Output the (x, y) coordinate of the center of the cell containing the given text.  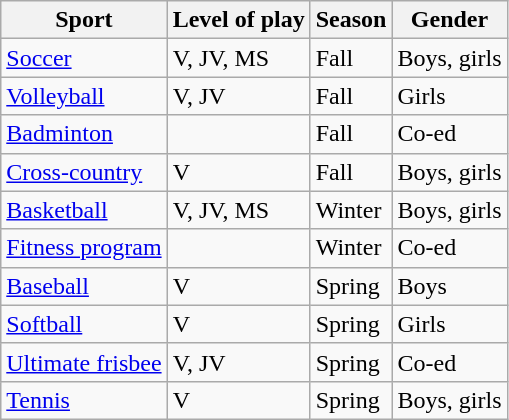
Fitness program (84, 248)
Baseball (84, 286)
Boys (450, 286)
Basketball (84, 210)
Level of play (238, 20)
Sport (84, 20)
Ultimate frisbee (84, 362)
Soccer (84, 58)
Volleyball (84, 96)
Cross-country (84, 172)
Tennis (84, 400)
Gender (450, 20)
Softball (84, 324)
Badminton (84, 134)
Season (351, 20)
